Pinpoint the cell where the given text exists, returning its (X, Y) midpoint coordinate. 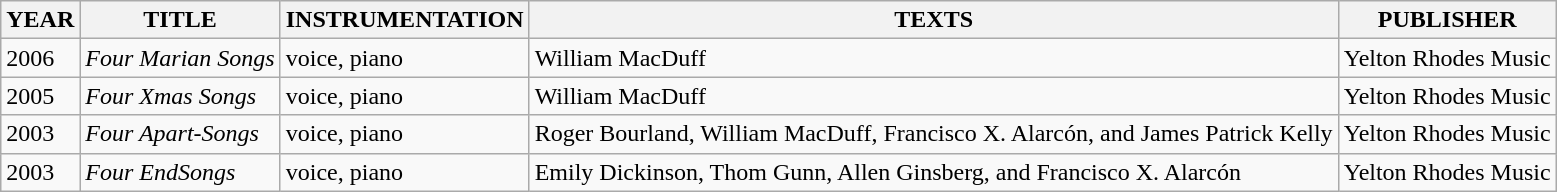
PUBLISHER (1447, 20)
INSTRUMENTATION (404, 20)
2005 (40, 96)
Four EndSongs (180, 172)
Four Marian Songs (180, 58)
YEAR (40, 20)
2006 (40, 58)
Roger Bourland, William MacDuff, Francisco X. Alarcón, and James Patrick Kelly (934, 134)
Four Xmas Songs (180, 96)
Emily Dickinson, Thom Gunn, Allen Ginsberg, and Francisco X. Alarcón (934, 172)
Four Apart-Songs (180, 134)
TEXTS (934, 20)
TITLE (180, 20)
